Return the (X, Y) coordinate for the center point of the cell that contains the specified text.  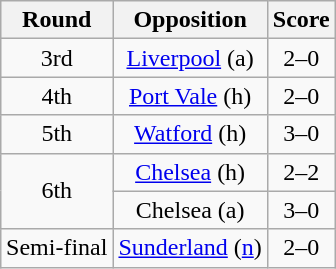
Semi-final (57, 248)
Watford (h) (190, 134)
Sunderland (n) (190, 248)
6th (57, 191)
Chelsea (a) (190, 210)
2–2 (301, 172)
3rd (57, 58)
Score (301, 20)
Chelsea (h) (190, 172)
5th (57, 134)
Round (57, 20)
Port Vale (h) (190, 96)
4th (57, 96)
Opposition (190, 20)
Liverpool (a) (190, 58)
